From the cell containing the given text, extract its center point as [X, Y] coordinate. 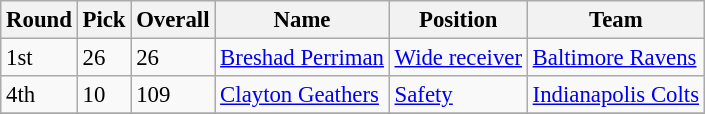
Baltimore Ravens [616, 58]
Wide receiver [458, 58]
Position [458, 20]
1st [39, 58]
Indianapolis Colts [616, 95]
Team [616, 20]
Pick [104, 20]
Round [39, 20]
109 [173, 95]
Safety [458, 95]
Clayton Geathers [302, 95]
Name [302, 20]
Breshad Perriman [302, 58]
Overall [173, 20]
4th [39, 95]
10 [104, 95]
